Return (x, y) of the center of cell containing provided text 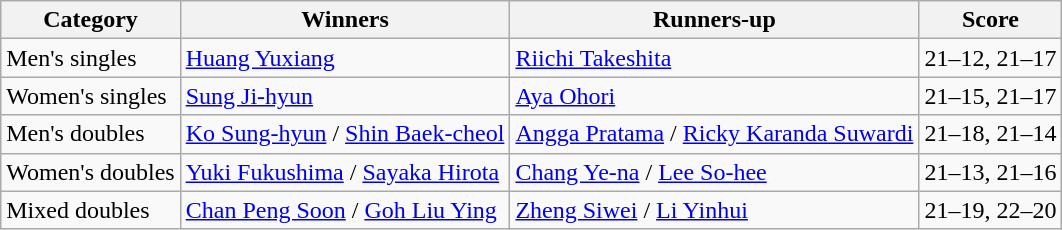
21–12, 21–17 (990, 58)
Angga Pratama / Ricky Karanda Suwardi (714, 134)
21–19, 22–20 (990, 210)
Winners (345, 20)
Yuki Fukushima / Sayaka Hirota (345, 172)
21–18, 21–14 (990, 134)
Category (90, 20)
Huang Yuxiang (345, 58)
Mixed doubles (90, 210)
Aya Ohori (714, 96)
Score (990, 20)
Riichi Takeshita (714, 58)
Runners-up (714, 20)
Women's singles (90, 96)
Sung Ji-hyun (345, 96)
Men's singles (90, 58)
Ko Sung-hyun / Shin Baek-cheol (345, 134)
21–13, 21–16 (990, 172)
Chang Ye-na / Lee So-hee (714, 172)
Zheng Siwei / Li Yinhui (714, 210)
Men's doubles (90, 134)
21–15, 21–17 (990, 96)
Chan Peng Soon / Goh Liu Ying (345, 210)
Women's doubles (90, 172)
